Provide the (X, Y) coordinate of the cell's center where the given text is located.  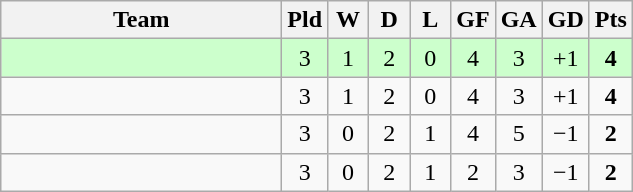
D (390, 20)
GD (566, 20)
GA (518, 20)
L (430, 20)
GF (473, 20)
Pld (305, 20)
Pts (610, 20)
5 (518, 134)
Team (142, 20)
W (348, 20)
